Return the (X, Y) coordinate for the center point of the cell that contains the specified text.  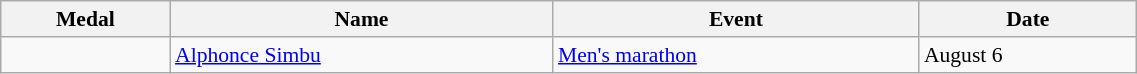
Name (362, 19)
Men's marathon (736, 55)
Date (1028, 19)
Alphonce Simbu (362, 55)
Event (736, 19)
August 6 (1028, 55)
Medal (86, 19)
